Extract the [x, y] coordinate from the center of the cell holding the provided text.  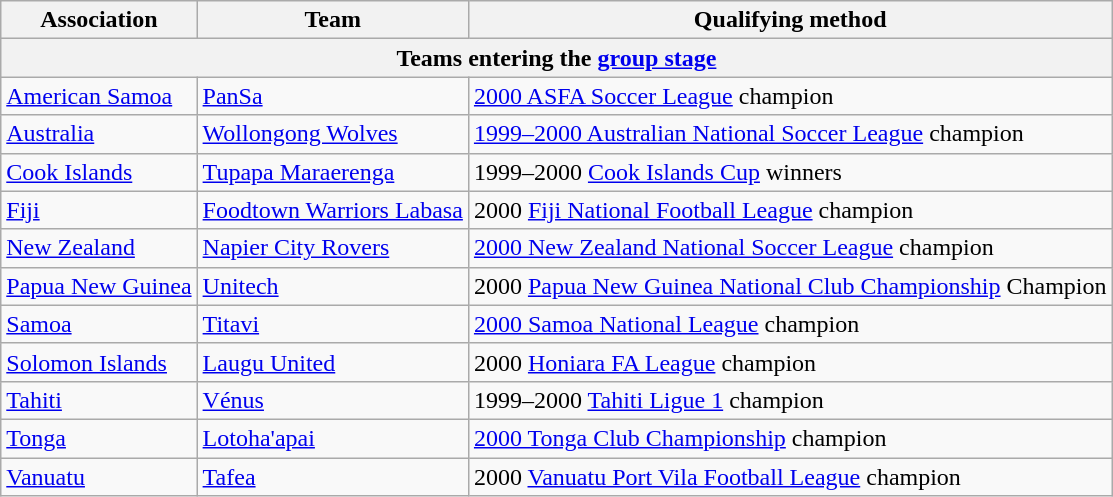
Titavi [332, 324]
1999–2000 Australian National Soccer League champion [790, 134]
Fiji [99, 210]
Solomon Islands [99, 362]
2000 Fiji National Football League champion [790, 210]
Association [99, 20]
PanSa [332, 96]
Napier City Rovers [332, 248]
Vanuatu [99, 477]
Wollongong Wolves [332, 134]
2000 Tonga Club Championship champion [790, 438]
Samoa [99, 324]
Papua New Guinea [99, 286]
Tonga [99, 438]
2000 Honiara FA League champion [790, 362]
2000 New Zealand National Soccer League champion [790, 248]
Foodtown Warriors Labasa [332, 210]
2000 Samoa National League champion [790, 324]
New Zealand [99, 248]
2000 Vanuatu Port Vila Football League champion [790, 477]
Tupapa Maraerenga [332, 172]
2000 ASFA Soccer League champion [790, 96]
1999–2000 Tahiti Ligue 1 champion [790, 400]
Tahiti [99, 400]
Unitech [332, 286]
Vénus [332, 400]
Laugu United [332, 362]
Cook Islands [99, 172]
Lotoha'apai [332, 438]
Australia [99, 134]
Tafea [332, 477]
Team [332, 20]
Teams entering the group stage [556, 58]
1999–2000 Cook Islands Cup winners [790, 172]
American Samoa [99, 96]
Qualifying method [790, 20]
2000 Papua New Guinea National Club Championship Champion [790, 286]
